Output the (X, Y) coordinate of the center of the cell containing the given text.  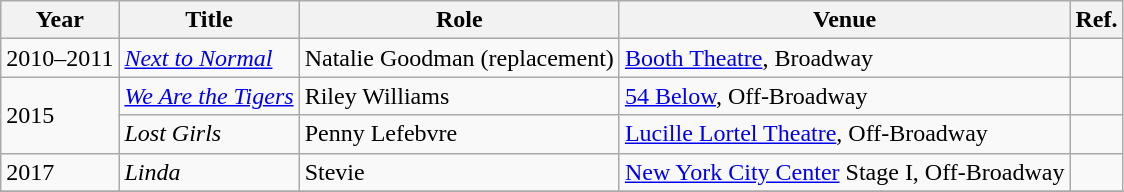
Lucille Lortel Theatre, Off-Broadway (844, 134)
Venue (844, 20)
Linda (209, 172)
2010–2011 (60, 58)
We Are the Tigers (209, 96)
54 Below, Off-Broadway (844, 96)
Title (209, 20)
2015 (60, 115)
Next to Normal (209, 58)
New York City Center Stage I, Off-Broadway (844, 172)
Role (459, 20)
2017 (60, 172)
Booth Theatre, Broadway (844, 58)
Natalie Goodman (replacement) (459, 58)
Riley Williams (459, 96)
Stevie (459, 172)
Penny Lefebvre (459, 134)
Lost Girls (209, 134)
Year (60, 20)
Ref. (1096, 20)
